Output the (X, Y) coordinate of the center of the cell containing the given text.  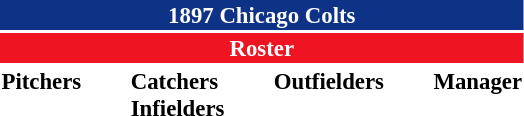
1897 Chicago Colts (262, 15)
Roster (262, 48)
